Return the (x, y) coordinate for the center point of the cell that contains the specified text.  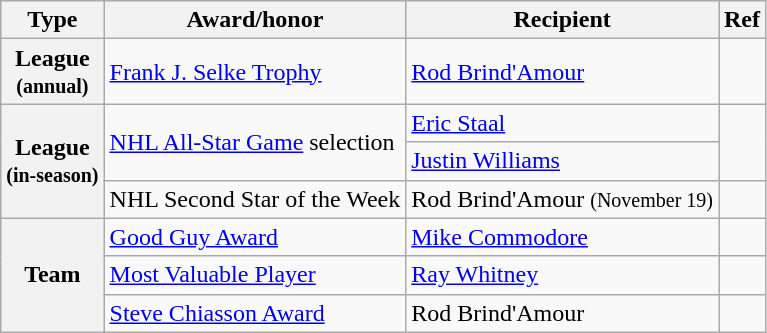
Ray Whitney (562, 275)
Good Guy Award (255, 237)
NHL Second Star of the Week (255, 199)
Ref (742, 20)
Steve Chiasson Award (255, 313)
Mike Commodore (562, 237)
NHL All-Star Game selection (255, 142)
League(annual) (52, 72)
Award/honor (255, 20)
Type (52, 20)
Team (52, 275)
League(in-season) (52, 161)
Frank J. Selke Trophy (255, 72)
Justin Williams (562, 161)
Eric Staal (562, 123)
Recipient (562, 20)
Most Valuable Player (255, 275)
Rod Brind'Amour (November 19) (562, 199)
